Extract the (x, y) coordinate from the center of the cell holding the provided text.  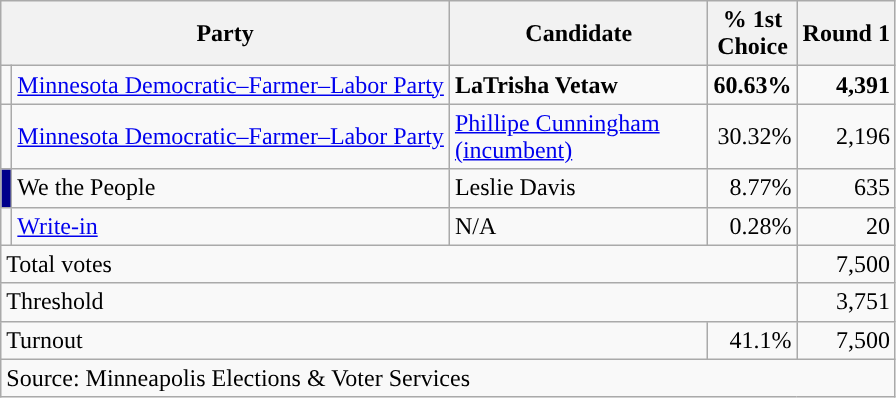
635 (846, 188)
N/A (578, 226)
30.32% (752, 136)
Source: Minneapolis Elections & Voter Services (448, 378)
LaTrisha Vetaw (578, 85)
4,391 (846, 85)
60.63% (752, 85)
20 (846, 226)
8.77% (752, 188)
Leslie Davis (578, 188)
3,751 (846, 302)
Threshold (399, 302)
Phillipe Cunningham (incumbent) (578, 136)
Party (226, 34)
Write-in (231, 226)
We the People (231, 188)
Total votes (399, 264)
% 1stChoice (752, 34)
41.1% (752, 340)
Turnout (354, 340)
2,196 (846, 136)
Candidate (578, 34)
0.28% (752, 226)
Round 1 (846, 34)
